Return [X, Y] of the center of cell containing provided text 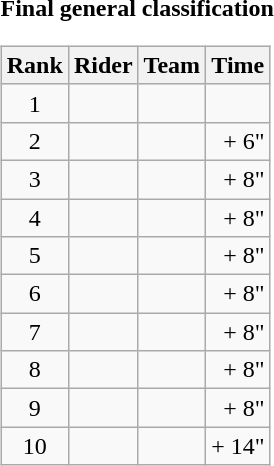
3 [34, 179]
5 [34, 256]
Rider [103, 65]
4 [34, 217]
Rank [34, 65]
2 [34, 141]
1 [34, 103]
Time [238, 65]
9 [34, 408]
8 [34, 370]
Team [172, 65]
10 [34, 446]
7 [34, 332]
6 [34, 294]
+ 6" [238, 141]
+ 14" [238, 446]
